Capture the cell that displays the provided text and extract its (X, Y) central coordinate. 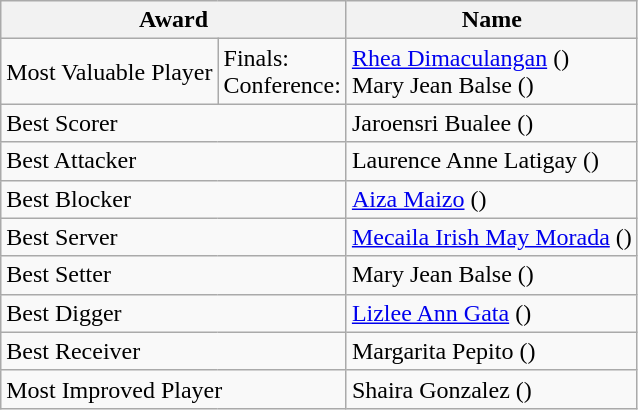
Best Digger (174, 313)
Best Setter (174, 275)
Jaroensri Bualee () (492, 123)
Best Receiver (174, 351)
Mecaila Irish May Morada () (492, 237)
Most Valuable Player (110, 72)
Margarita Pepito () (492, 351)
Aiza Maizo () (492, 199)
Laurence Anne Latigay () (492, 161)
Rhea Dimaculangan () Mary Jean Balse () (492, 72)
Finals:Conference: (282, 72)
Shaira Gonzalez () (492, 389)
Name (492, 20)
Best Scorer (174, 123)
Best Attacker (174, 161)
Mary Jean Balse () (492, 275)
Best Server (174, 237)
Best Blocker (174, 199)
Lizlee Ann Gata () (492, 313)
Award (174, 20)
Most Improved Player (174, 389)
